Pinpoint the cell where the given text exists, returning its [x, y] midpoint coordinate. 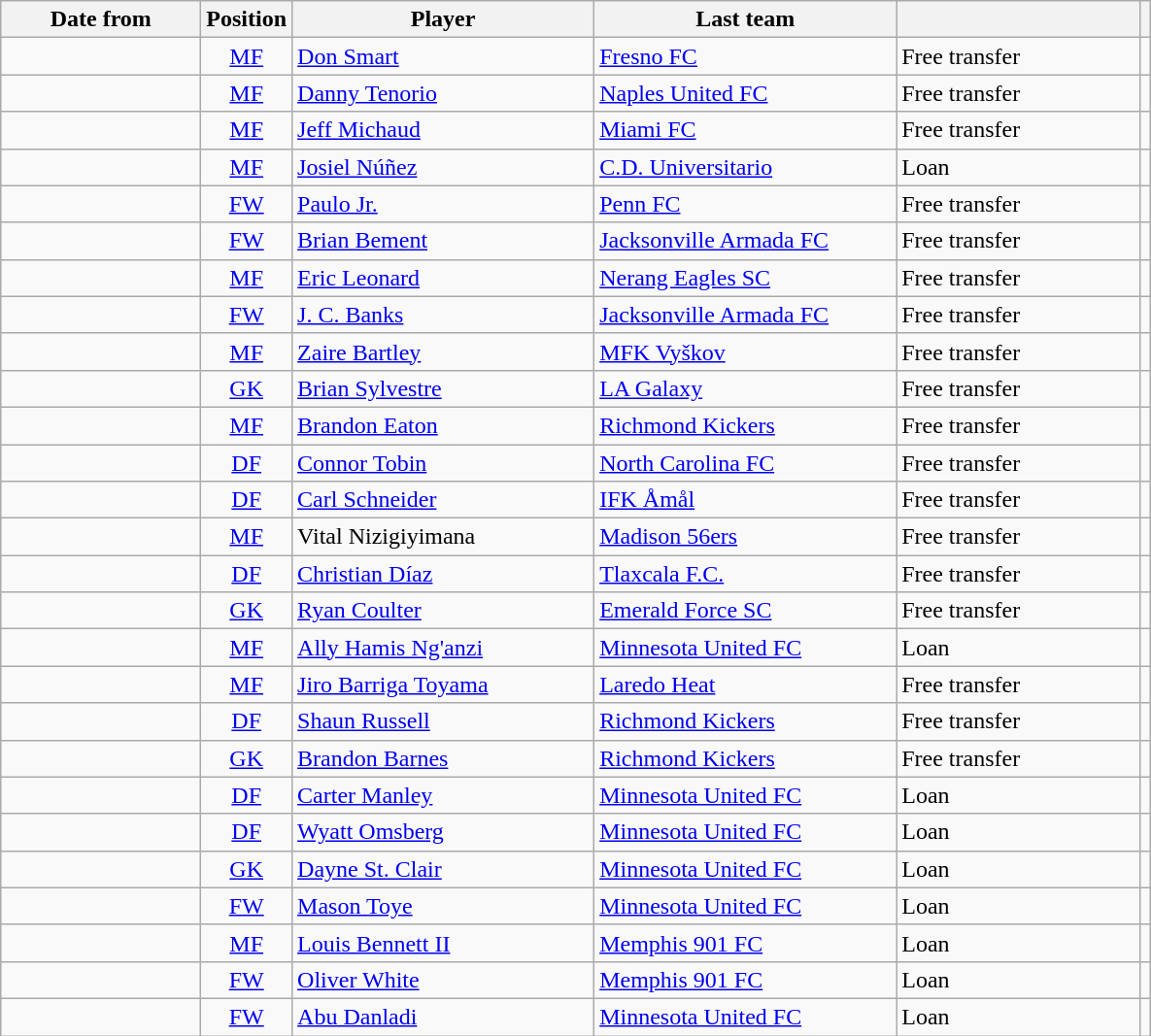
Ryan Coulter [443, 611]
C.D. Universitario [746, 167]
Shaun Russell [443, 721]
Dayne St. Clair [443, 869]
Last team [746, 19]
Position [247, 19]
Brian Bement [443, 241]
Brian Sylvestre [443, 388]
Nerang Eagles SC [746, 278]
Penn FC [746, 204]
Mason Toye [443, 906]
J. C. Banks [443, 315]
Fresno FC [746, 56]
Danny Tenorio [443, 93]
Josiel Núñez [443, 167]
Louis Bennett II [443, 943]
Wyatt Omsberg [443, 832]
North Carolina FC [746, 463]
Don Smart [443, 56]
Naples United FC [746, 93]
Madison 56ers [746, 537]
Carter Manley [443, 795]
IFK Åmål [746, 500]
Brandon Barnes [443, 758]
Eric Leonard [443, 278]
Zaire Bartley [443, 351]
MFK Vyškov [746, 351]
Connor Tobin [443, 463]
Laredo Heat [746, 685]
Jeff Michaud [443, 130]
Oliver White [443, 980]
Vital Nizigiyimana [443, 537]
Brandon Eaton [443, 425]
Abu Danladi [443, 1017]
LA Galaxy [746, 388]
Carl Schneider [443, 500]
Paulo Jr. [443, 204]
Player [443, 19]
Christian Díaz [443, 574]
Emerald Force SC [746, 611]
Tlaxcala F.C. [746, 574]
Miami FC [746, 130]
Ally Hamis Ng'anzi [443, 648]
Date from [101, 19]
Jiro Barriga Toyama [443, 685]
